Determine the [X, Y] coordinate at the center of the cell enclosing the given text.  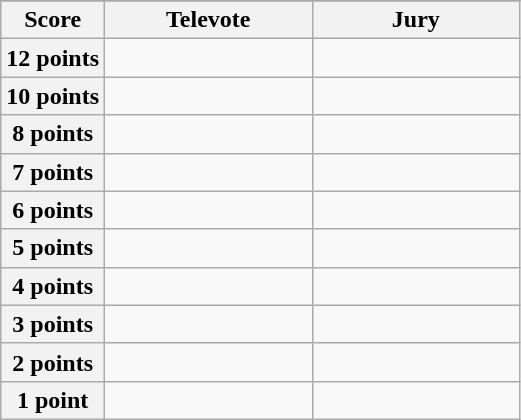
2 points [53, 362]
6 points [53, 210]
8 points [53, 134]
Televote [209, 20]
5 points [53, 248]
7 points [53, 172]
3 points [53, 324]
Jury [416, 20]
1 point [53, 400]
12 points [53, 58]
4 points [53, 286]
Score [53, 20]
10 points [53, 96]
